Identify which cell holds the provided text, then report its (X, Y) central coordinate. 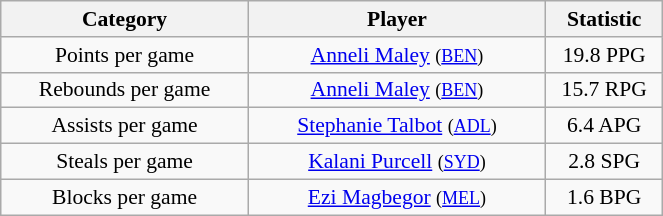
2.8 SPG (604, 162)
Stephanie Talbot (ADL) (396, 126)
19.8 PPG (604, 55)
Ezi Magbegor (MEL) (396, 197)
15.7 RPG (604, 90)
1.6 BPG (604, 197)
Assists per game (125, 126)
Category (125, 19)
Points per game (125, 55)
Player (396, 19)
Kalani Purcell (SYD) (396, 162)
Steals per game (125, 162)
Rebounds per game (125, 90)
Statistic (604, 19)
6.4 APG (604, 126)
Blocks per game (125, 197)
